Locate the cell with the specified text and output its [x, y] center coordinate. 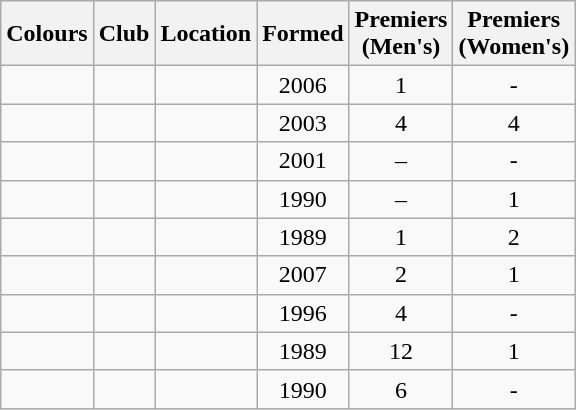
2007 [303, 275]
2006 [303, 85]
Colours [47, 34]
1996 [303, 313]
2003 [303, 123]
Location [206, 34]
Formed [303, 34]
Premiers(Women's) [514, 34]
2001 [303, 161]
Premiers(Men's) [401, 34]
Club [124, 34]
12 [401, 351]
6 [401, 389]
